Search for the cell housing the specified text and yield its (X, Y) center coordinate. 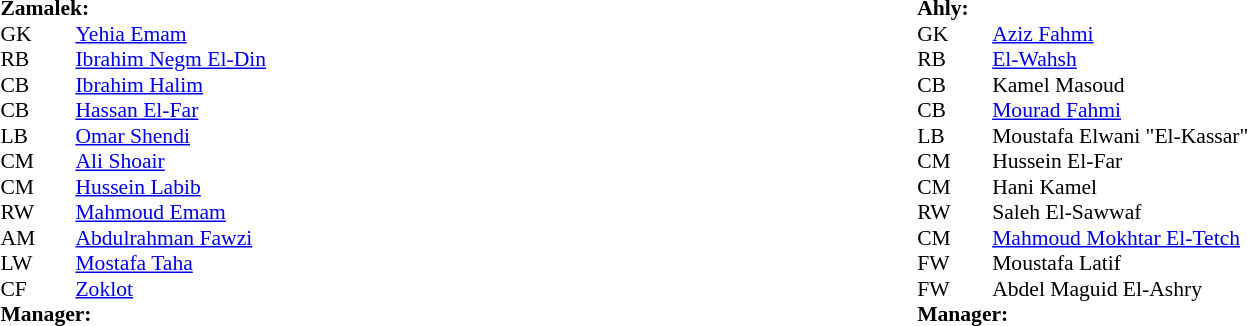
Ibrahim Negm El-Din (170, 59)
Ibrahim Halim (170, 85)
Omar Shendi (170, 136)
Zoklot (170, 289)
Abdulrahman Fawzi (170, 238)
Yehia Emam (170, 34)
LW (19, 263)
AM (19, 238)
Ali Shoair (170, 161)
Mahmoud Emam (170, 213)
CF (19, 289)
Hussein Labib (170, 187)
Hassan El-Far (170, 111)
Mostafa Taha (170, 263)
